Capture the cell that displays the provided text and extract its (X, Y) central coordinate. 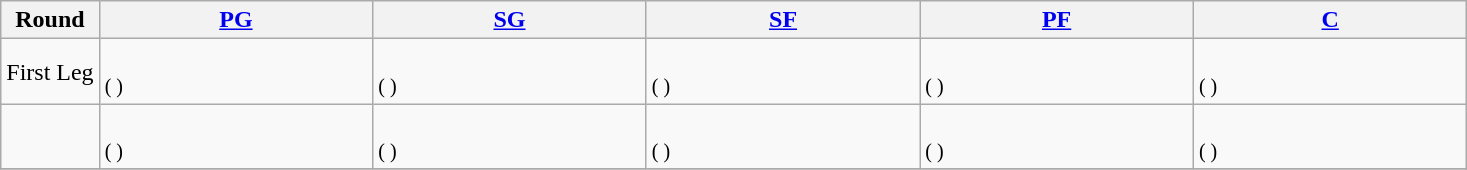
C (1330, 20)
SF (783, 20)
Round (50, 20)
First Leg (50, 72)
PG (236, 20)
PF (1057, 20)
SG (510, 20)
